Scan for the cell matching the given text and deliver its [x, y] coordinate at center. 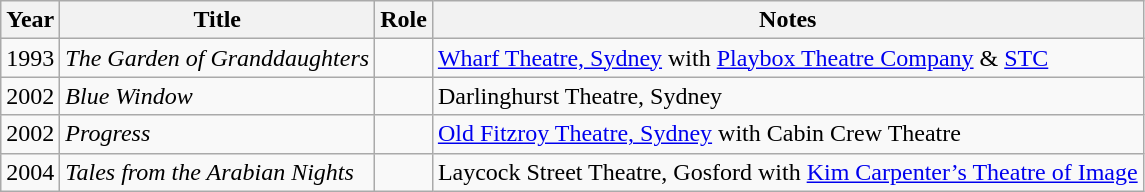
Tales from the Arabian Nights [218, 172]
Notes [788, 20]
Laycock Street Theatre, Gosford with Kim Carpenter’s Theatre of Image [788, 172]
Old Fitzroy Theatre, Sydney with Cabin Crew Theatre [788, 134]
Year [30, 20]
Title [218, 20]
Blue Window [218, 96]
1993 [30, 58]
2004 [30, 172]
Wharf Theatre, Sydney with Playbox Theatre Company & STC [788, 58]
Role [404, 20]
Progress [218, 134]
The Garden of Granddaughters [218, 58]
Darlinghurst Theatre, Sydney [788, 96]
